Determine the [X, Y] coordinate at the center of the cell enclosing the given text.  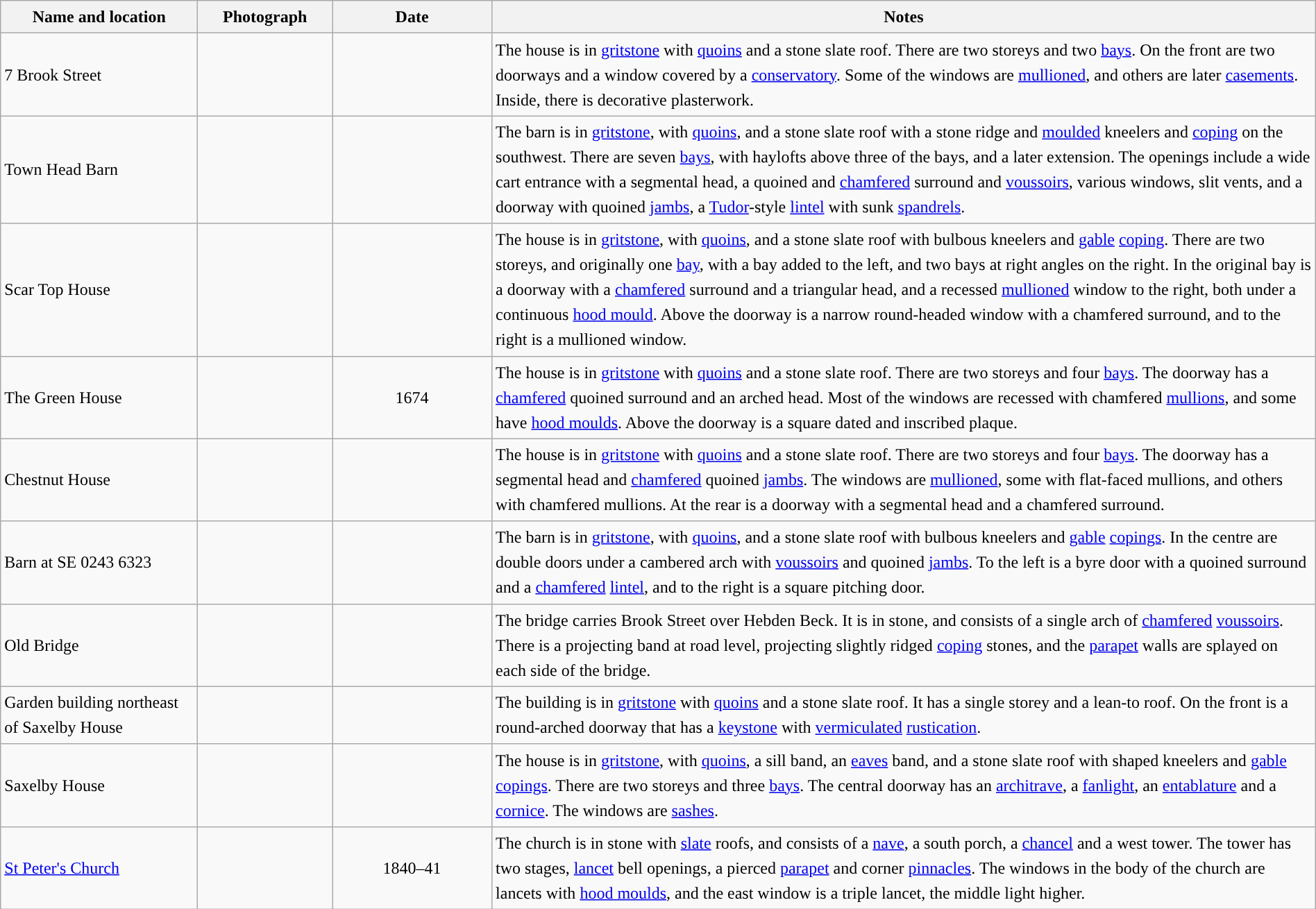
Barn at SE 0243 6323 [99, 562]
Old Bridge [99, 645]
1674 [412, 397]
Photograph [265, 17]
1840–41 [412, 867]
The Green House [99, 397]
7 Brook Street [99, 75]
St Peter's Church [99, 867]
Chestnut House [99, 480]
Town Head Barn [99, 169]
Date [412, 17]
Notes [904, 17]
Garden building northeast of Saxelby House [99, 715]
Scar Top House [99, 290]
Saxelby House [99, 785]
Name and location [99, 17]
